Scan for the cell matching the given text and deliver its (X, Y) coordinate at center. 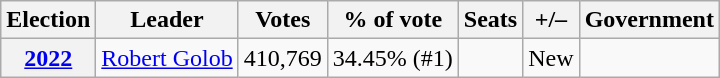
Leader (167, 20)
+/– (551, 20)
Government (649, 20)
New (551, 58)
% of vote (392, 20)
34.45% (#1) (392, 58)
2022 (48, 58)
410,769 (282, 58)
Seats (490, 20)
Votes (282, 20)
Election (48, 20)
Robert Golob (167, 58)
